Identify which cell holds the provided text, then report its (X, Y) central coordinate. 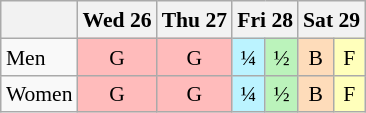
Sat 29 (332, 20)
Thu 27 (195, 20)
Women (40, 94)
Wed 26 (118, 20)
Men (40, 56)
Fri 28 (265, 20)
